Output the (X, Y) coordinate of the center of the cell containing the given text.  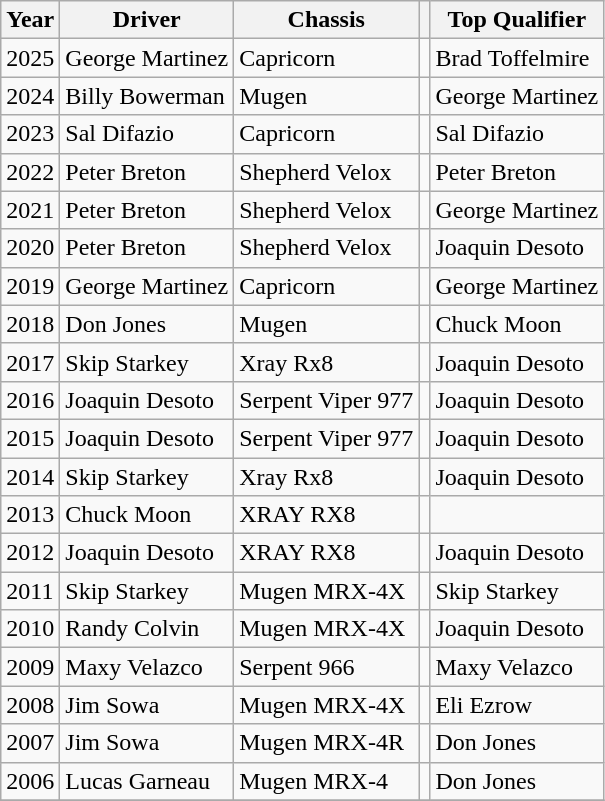
Driver (147, 20)
2008 (30, 705)
Randy Colvin (147, 629)
Top Qualifier (517, 20)
2018 (30, 324)
2021 (30, 210)
2010 (30, 629)
Chassis (326, 20)
2016 (30, 400)
2015 (30, 438)
Brad Toffelmire (517, 58)
2017 (30, 362)
2007 (30, 743)
2025 (30, 58)
2013 (30, 515)
2012 (30, 553)
Lucas Garneau (147, 781)
2006 (30, 781)
Mugen MRX-4R (326, 743)
2023 (30, 134)
2022 (30, 172)
2020 (30, 248)
Eli Ezrow (517, 705)
2019 (30, 286)
Year (30, 20)
2009 (30, 667)
2014 (30, 477)
Billy Bowerman (147, 96)
Serpent 966 (326, 667)
2024 (30, 96)
2011 (30, 591)
Mugen MRX-4 (326, 781)
